Detect which cell encompasses the target text, then output its [x, y] center coordinate. 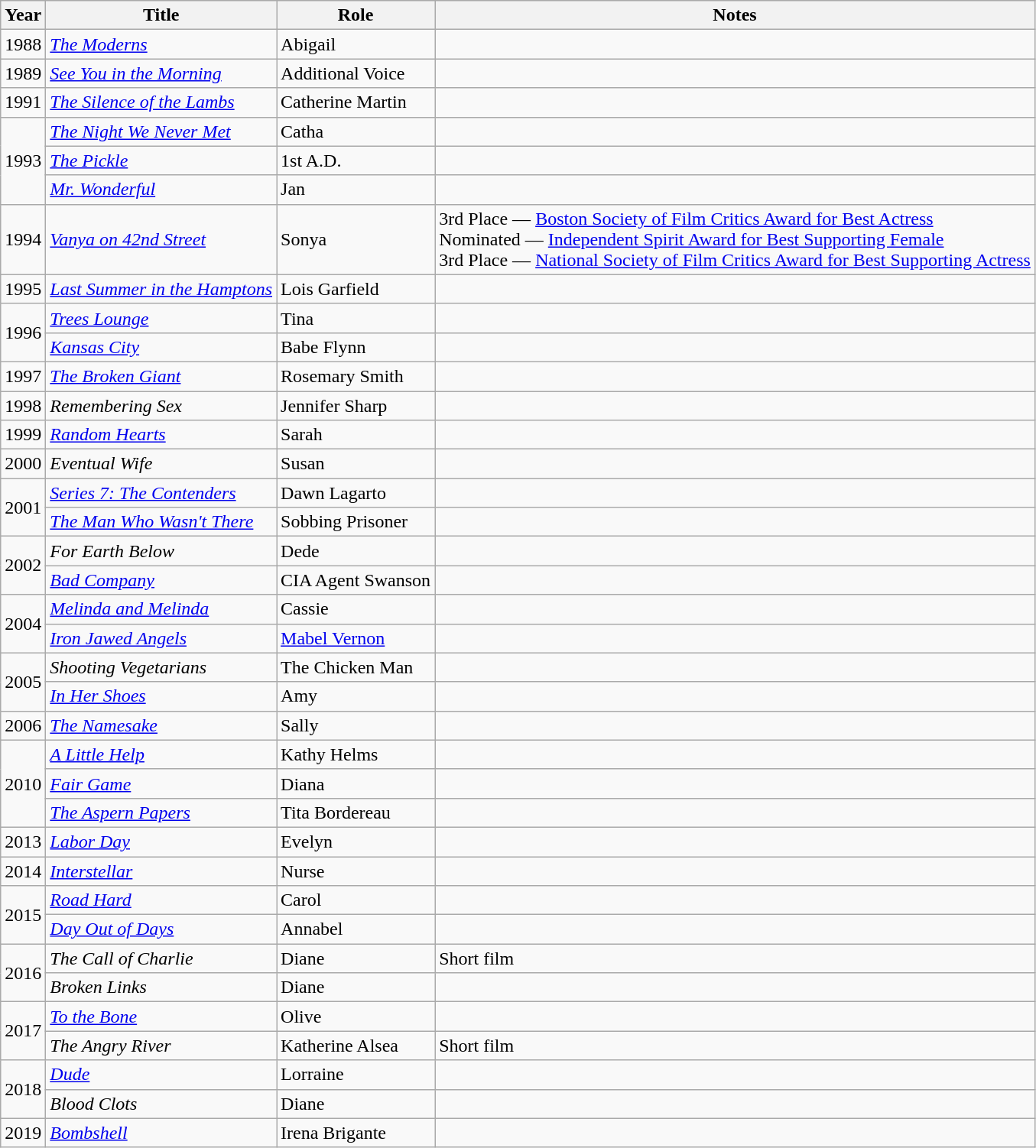
Dede [356, 551]
Role [356, 15]
The Call of Charlie [161, 958]
Vanya on 42nd Street [161, 239]
Sobbing Prisoner [356, 522]
2017 [23, 1031]
Evelyn [356, 842]
Olive [356, 1017]
The Man Who Wasn't There [161, 522]
For Earth Below [161, 551]
The Pickle [161, 161]
Road Hard [161, 900]
2013 [23, 842]
See You in the Morning [161, 73]
Sonya [356, 239]
1996 [23, 332]
2014 [23, 871]
2004 [23, 624]
The Chicken Man [356, 667]
Last Summer in the Hamptons [161, 289]
2001 [23, 508]
1993 [23, 161]
The Silence of the Lambs [161, 102]
To the Bone [161, 1017]
1989 [23, 73]
2016 [23, 973]
2010 [23, 783]
Eventual Wife [161, 464]
2018 [23, 1089]
Blood Clots [161, 1104]
Amy [356, 696]
1991 [23, 102]
1997 [23, 376]
Dawn Lagarto [356, 493]
The Aspern Papers [161, 812]
Mabel Vernon [356, 638]
2002 [23, 566]
Year [23, 15]
Jennifer Sharp [356, 406]
Bombshell [161, 1133]
Mr. Wonderful [161, 190]
Catherine Martin [356, 102]
Random Hearts [161, 435]
Sally [356, 725]
Notes [736, 15]
A Little Help [161, 754]
Iron Jawed Angels [161, 638]
Cassie [356, 609]
Interstellar [161, 871]
Trees Lounge [161, 318]
The Broken Giant [161, 376]
Abigail [356, 44]
1998 [23, 406]
Tina [356, 318]
Annabel [356, 929]
Lois Garfield [356, 289]
Lorraine [356, 1075]
Irena Brigante [356, 1133]
Sarah [356, 435]
Remembering Sex [161, 406]
Broken Links [161, 987]
Series 7: The Contenders [161, 493]
The Angry River [161, 1046]
The Namesake [161, 725]
Rosemary Smith [356, 376]
Shooting Vegetarians [161, 667]
Additional Voice [356, 73]
Day Out of Days [161, 929]
Labor Day [161, 842]
Susan [356, 464]
Title [161, 15]
2005 [23, 682]
Katherine Alsea [356, 1046]
1999 [23, 435]
1st A.D. [356, 161]
The Night We Never Met [161, 131]
2006 [23, 725]
Diana [356, 783]
2015 [23, 915]
Carol [356, 900]
2000 [23, 464]
Bad Company [161, 580]
In Her Shoes [161, 696]
1994 [23, 239]
Nurse [356, 871]
Kansas City [161, 347]
Catha [356, 131]
CIA Agent Swanson [356, 580]
Dude [161, 1075]
Babe Flynn [356, 347]
The Moderns [161, 44]
1995 [23, 289]
Tita Bordereau [356, 812]
Kathy Helms [356, 754]
1988 [23, 44]
Fair Game [161, 783]
2019 [23, 1133]
Melinda and Melinda [161, 609]
Jan [356, 190]
